Extract the (x, y) coordinate from the center of the cell holding the provided text.  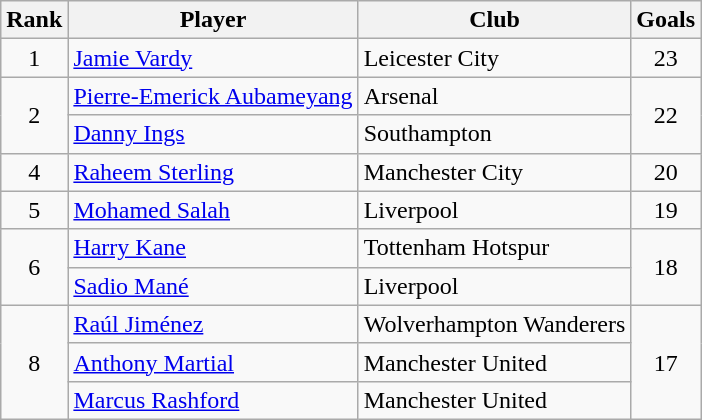
Mohamed Salah (213, 210)
Marcus Rashford (213, 400)
5 (34, 210)
Leicester City (494, 58)
Anthony Martial (213, 362)
6 (34, 267)
Raúl Jiménez (213, 324)
Club (494, 20)
20 (666, 172)
Tottenham Hotspur (494, 248)
Arsenal (494, 96)
Manchester City (494, 172)
Harry Kane (213, 248)
22 (666, 115)
Pierre-Emerick Aubameyang (213, 96)
2 (34, 115)
1 (34, 58)
19 (666, 210)
Sadio Mané (213, 286)
Wolverhampton Wanderers (494, 324)
23 (666, 58)
8 (34, 362)
Southampton (494, 134)
4 (34, 172)
Goals (666, 20)
Jamie Vardy (213, 58)
Player (213, 20)
Danny Ings (213, 134)
18 (666, 267)
Rank (34, 20)
17 (666, 362)
Raheem Sterling (213, 172)
